Locate the cell with the specified text and output its (X, Y) center coordinate. 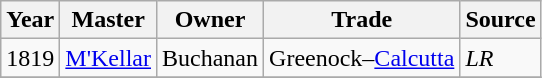
Owner (210, 20)
Greenock–Calcutta (362, 58)
Master (108, 20)
LR (500, 58)
1819 (30, 58)
Trade (362, 20)
Buchanan (210, 58)
Source (500, 20)
Year (30, 20)
M'Kellar (108, 58)
